Determine the [x, y] coordinate at the center of the cell enclosing the given text.  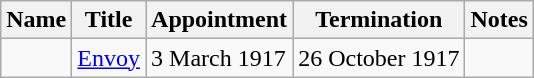
3 March 1917 [220, 58]
Title [109, 20]
26 October 1917 [379, 58]
Appointment [220, 20]
Envoy [109, 58]
Termination [379, 20]
Notes [499, 20]
Name [36, 20]
